Find where the given text appears and provide that cell's center as [X, Y] coordinate. 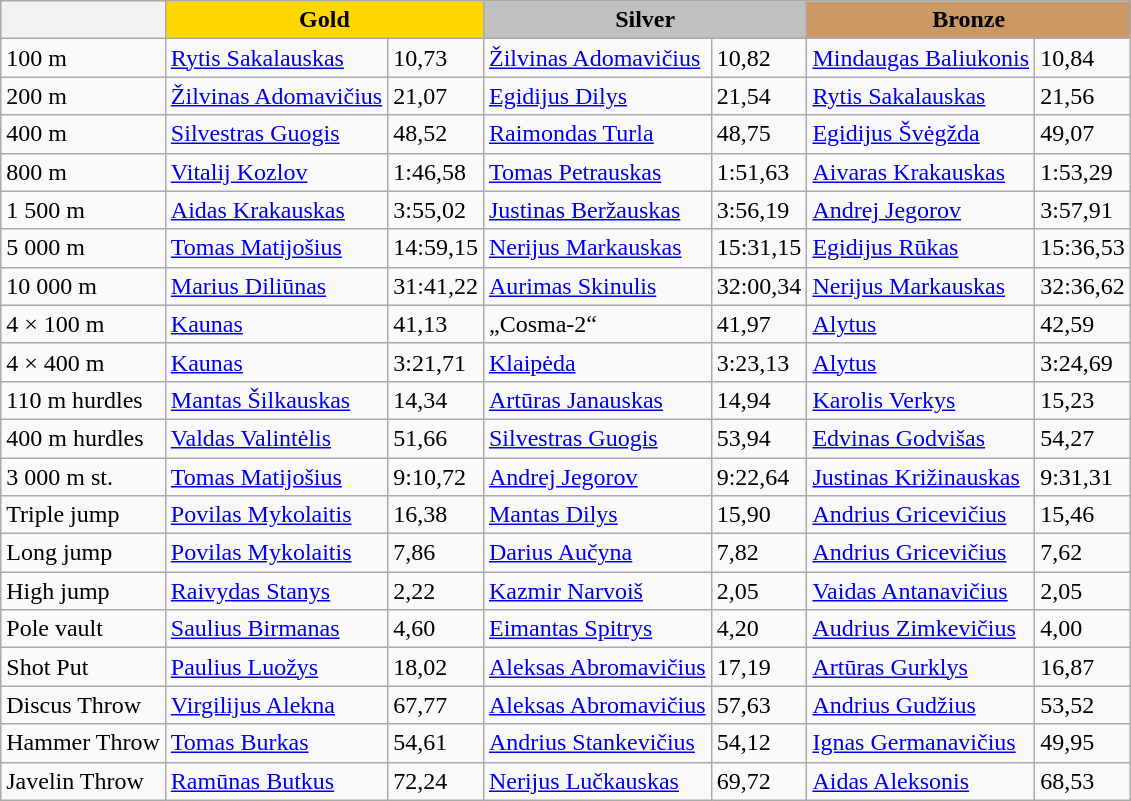
21,07 [436, 96]
Vitalij Kozlov [276, 172]
10 000 m [84, 286]
49,07 [1083, 134]
4,00 [1083, 629]
Gold [324, 20]
4,20 [759, 629]
Saulius Birmanas [276, 629]
Justinas Križinauskas [921, 477]
Mindaugas Baliukonis [921, 58]
Discus Throw [84, 705]
Karolis Verkys [921, 400]
Valdas Valintėlis [276, 438]
Egidijus Švėgžda [921, 134]
Justinas Beržauskas [597, 210]
16,87 [1083, 667]
Mantas Šilkauskas [276, 400]
Aidas Krakauskas [276, 210]
3:56,19 [759, 210]
Paulius Luožys [276, 667]
400 m [84, 134]
41,97 [759, 324]
Edvinas Godvišas [921, 438]
1:53,29 [1083, 172]
Raivydas Stanys [276, 591]
Pole vault [84, 629]
Silver [644, 20]
Andrius Stankevičius [597, 743]
15,90 [759, 515]
15,46 [1083, 515]
9:31,31 [1083, 477]
48,75 [759, 134]
14,34 [436, 400]
2,22 [436, 591]
Andrius Gudžius [921, 705]
Artūras Gurklys [921, 667]
Tomas Burkas [276, 743]
Ramūnas Butkus [276, 781]
17,19 [759, 667]
Long jump [84, 553]
High jump [84, 591]
14,94 [759, 400]
200 m [84, 96]
„Cosma-2“ [597, 324]
110 m hurdles [84, 400]
Darius Aučyna [597, 553]
800 m [84, 172]
Klaipėda [597, 362]
Raimondas Turla [597, 134]
14:59,15 [436, 248]
Triple jump [84, 515]
Tomas Petrauskas [597, 172]
Aurimas Skinulis [597, 286]
Marius Diliūnas [276, 286]
54,27 [1083, 438]
3:55,02 [436, 210]
Bronze [968, 20]
1:46,58 [436, 172]
10,73 [436, 58]
Audrius Zimkevičius [921, 629]
57,63 [759, 705]
Hammer Throw [84, 743]
4,60 [436, 629]
15:36,53 [1083, 248]
Vaidas Antanavičius [921, 591]
Egidijus Dilys [597, 96]
54,61 [436, 743]
51,66 [436, 438]
3:57,91 [1083, 210]
53,52 [1083, 705]
15:31,15 [759, 248]
Nerijus Lučkauskas [597, 781]
Aidas Aleksonis [921, 781]
1:51,63 [759, 172]
9:10,72 [436, 477]
100 m [84, 58]
67,77 [436, 705]
16,38 [436, 515]
10,82 [759, 58]
15,23 [1083, 400]
Artūras Janauskas [597, 400]
Eimantas Spitrys [597, 629]
7,82 [759, 553]
32:00,34 [759, 286]
7,62 [1083, 553]
10,84 [1083, 58]
72,24 [436, 781]
Aivaras Krakauskas [921, 172]
1 500 m [84, 210]
Egidijus Rūkas [921, 248]
68,53 [1083, 781]
Javelin Throw [84, 781]
Kazmir Narvoiš [597, 591]
18,02 [436, 667]
4 × 100 m [84, 324]
Shot Put [84, 667]
3 000 m st. [84, 477]
42,59 [1083, 324]
Mantas Dilys [597, 515]
9:22,64 [759, 477]
21,54 [759, 96]
54,12 [759, 743]
69,72 [759, 781]
31:41,22 [436, 286]
3:21,71 [436, 362]
48,52 [436, 134]
3:23,13 [759, 362]
53,94 [759, 438]
Ignas Germanavičius [921, 743]
3:24,69 [1083, 362]
400 m hurdles [84, 438]
5 000 m [84, 248]
49,95 [1083, 743]
41,13 [436, 324]
7,86 [436, 553]
21,56 [1083, 96]
4 × 400 m [84, 362]
Virgilijus Alekna [276, 705]
32:36,62 [1083, 286]
